Find where the given text appears and provide that cell's center as (x, y) coordinate. 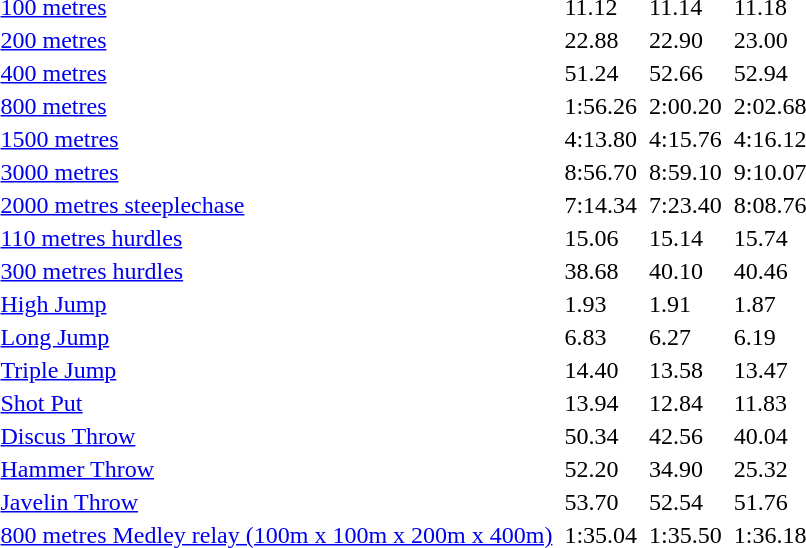
6.83 (601, 337)
1.91 (686, 304)
38.68 (601, 271)
13.58 (686, 370)
1:56.26 (601, 106)
22.88 (601, 40)
7:14.34 (601, 205)
4:15.76 (686, 139)
22.90 (686, 40)
15.06 (601, 238)
7:23.40 (686, 205)
40.10 (686, 271)
6.27 (686, 337)
52.20 (601, 469)
15.14 (686, 238)
34.90 (686, 469)
52.66 (686, 73)
4:13.80 (601, 139)
52.54 (686, 502)
42.56 (686, 436)
2:00.20 (686, 106)
50.34 (601, 436)
51.24 (601, 73)
1.93 (601, 304)
53.70 (601, 502)
14.40 (601, 370)
8:56.70 (601, 172)
13.94 (601, 403)
12.84 (686, 403)
8:59.10 (686, 172)
